Search for the cell housing the specified text and yield its (X, Y) center coordinate. 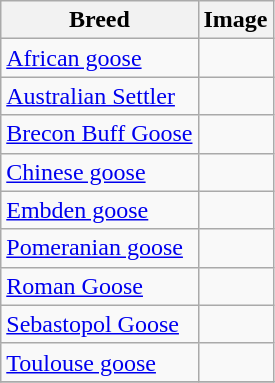
Toulouse goose (100, 362)
Image (236, 20)
Pomeranian goose (100, 248)
Sebastopol Goose (100, 324)
African goose (100, 58)
Australian Settler (100, 96)
Embden goose (100, 210)
Chinese goose (100, 172)
Brecon Buff Goose (100, 134)
Breed (100, 20)
Roman Goose (100, 286)
